Search for the cell housing the specified text and yield its (X, Y) center coordinate. 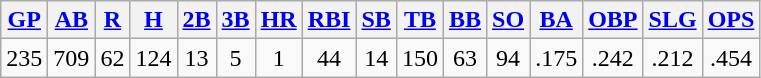
.454 (731, 58)
2B (196, 20)
TB (420, 20)
RBI (329, 20)
5 (236, 58)
709 (72, 58)
SO (508, 20)
3B (236, 20)
235 (24, 58)
R (112, 20)
.175 (556, 58)
SLG (672, 20)
OBP (613, 20)
GP (24, 20)
AB (72, 20)
SB (376, 20)
124 (154, 58)
OPS (731, 20)
62 (112, 58)
13 (196, 58)
H (154, 20)
150 (420, 58)
HR (278, 20)
.212 (672, 58)
94 (508, 58)
63 (464, 58)
44 (329, 58)
.242 (613, 58)
14 (376, 58)
BA (556, 20)
BB (464, 20)
1 (278, 58)
